Locate the cell with the specified text and output its [X, Y] center coordinate. 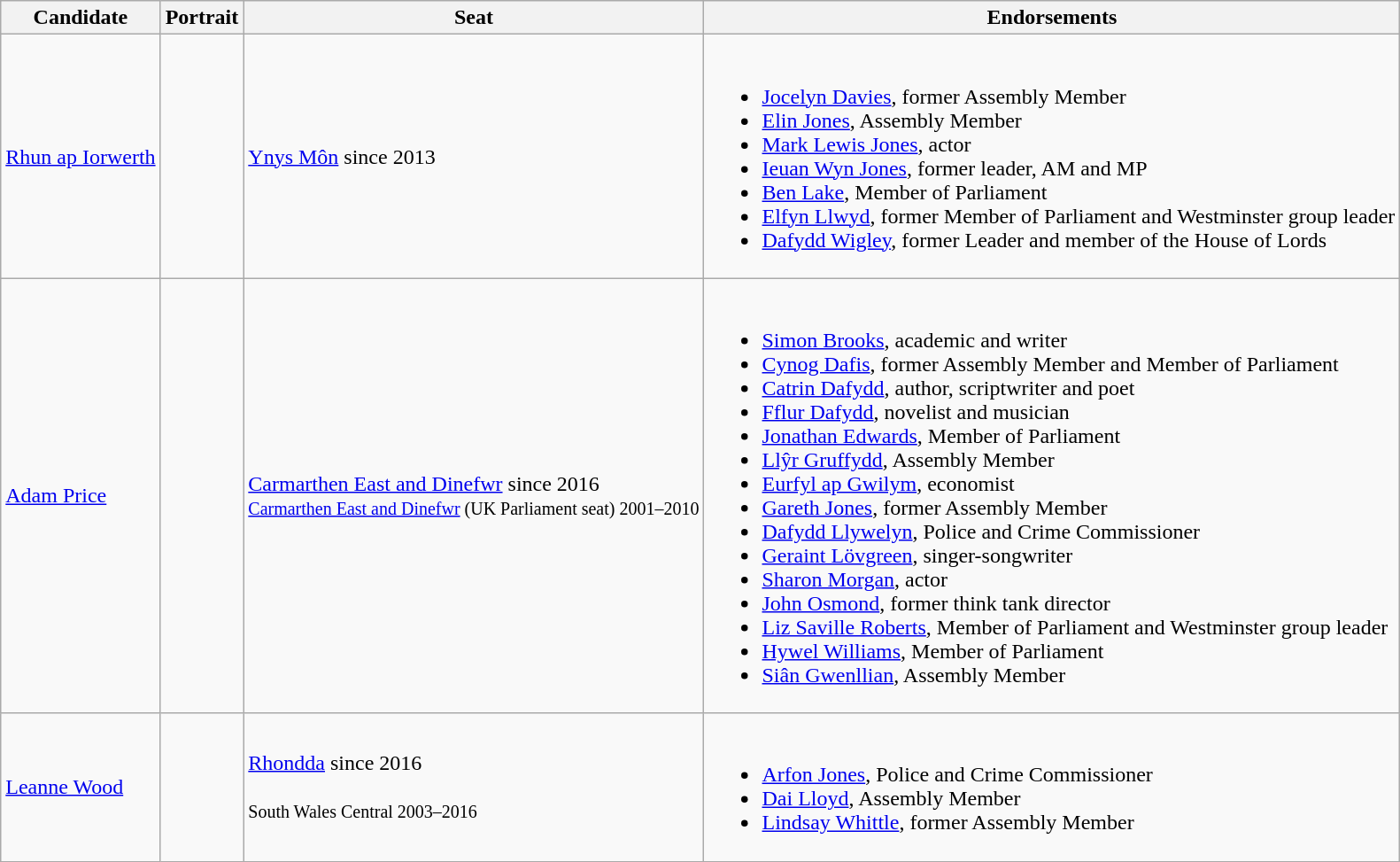
Leanne Wood [81, 787]
Endorsements [1052, 18]
Adam Price [81, 496]
Rhondda since 2016South Wales Central 2003–2016 [474, 787]
Seat [474, 18]
Arfon Jones, Police and Crime CommissionerDai Lloyd, Assembly MemberLindsay Whittle, former Assembly Member [1052, 787]
Carmarthen East and Dinefwr since 2016Carmarthen East and Dinefwr (UK Parliament seat) 2001–2010 [474, 496]
Ynys Môn since 2013 [474, 156]
Portrait [202, 18]
Rhun ap Iorwerth [81, 156]
Candidate [81, 18]
